For the text-containing cell, return its midpoint in (X, Y) coordinate format. 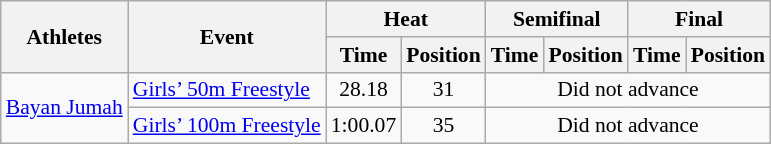
Athletes (64, 36)
Bayan Jumah (64, 108)
Heat (406, 19)
Event (227, 36)
Girls’ 100m Freestyle (227, 126)
Final (699, 19)
Girls’ 50m Freestyle (227, 90)
1:00.07 (364, 126)
28.18 (364, 90)
Semifinal (557, 19)
35 (443, 126)
31 (443, 90)
